Detect which cell encompasses the target text, then output its (X, Y) center coordinate. 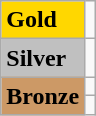
Gold (43, 20)
Bronze (43, 96)
Silver (43, 58)
